Locate the cell with the specified text and output its [X, Y] center coordinate. 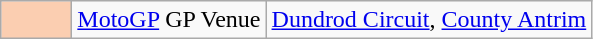
MotoGP GP Venue [169, 20]
Dundrod Circuit, County Antrim [429, 20]
